Output the (X, Y) coordinate of the center of the cell containing the given text.  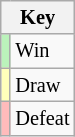
Defeat (42, 118)
Draw (42, 85)
Win (42, 51)
Key (38, 17)
